Identify which cell holds the provided text, then report its [X, Y] central coordinate. 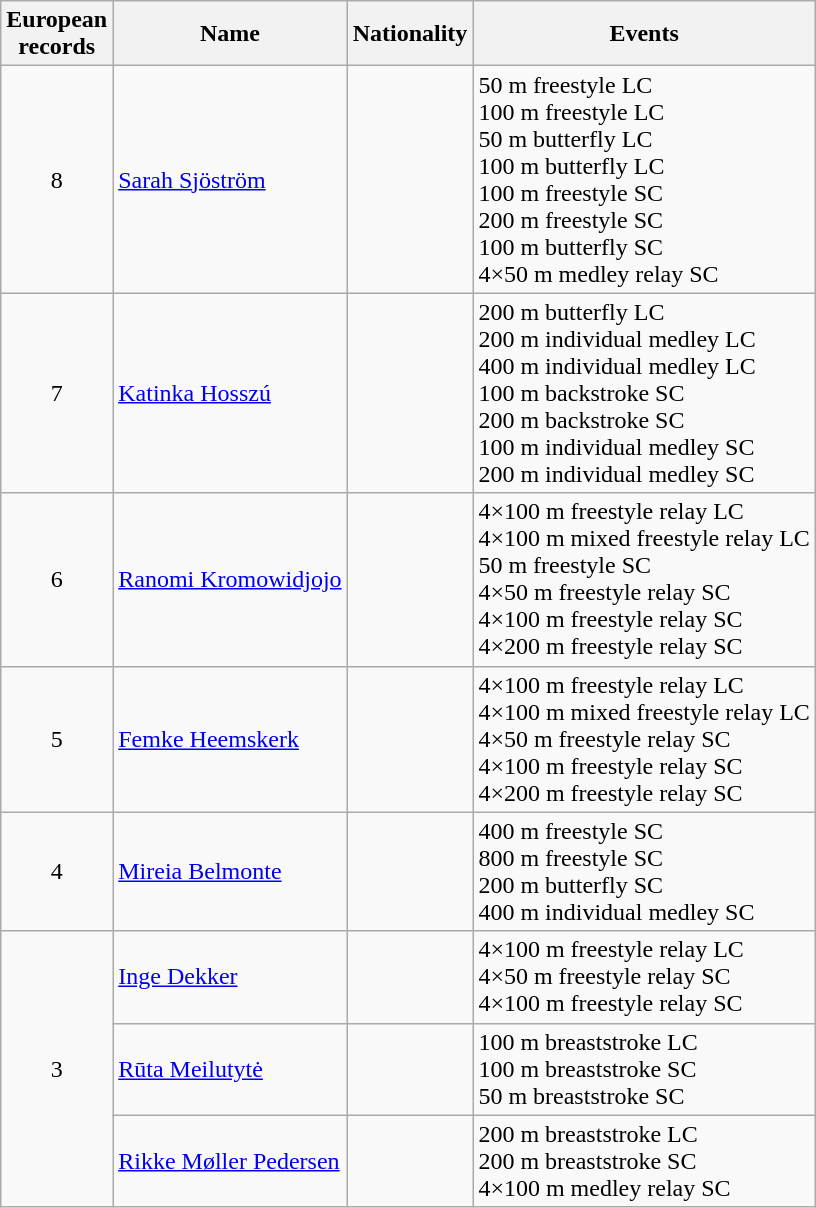
Mireia Belmonte [230, 872]
4×100 m freestyle relay LC4×50 m freestyle relay SC4×100 m freestyle relay SC [644, 977]
Sarah Sjöström [230, 180]
400 m freestyle SC800 m freestyle SC200 m butterfly SC400 m individual medley SC [644, 872]
50 m freestyle LC100 m freestyle LC50 m butterfly LC100 m butterfly LC100 m freestyle SC 200 m freestyle SC100 m butterfly SC4×50 m medley relay SC [644, 180]
Rikke Møller Pedersen [230, 1161]
4 [57, 872]
3 [57, 1069]
Rūta Meilutytė [230, 1069]
Inge Dekker [230, 977]
Katinka Hosszú [230, 393]
100 m breaststroke LC100 m breaststroke SC50 m breaststroke SC [644, 1069]
8 [57, 180]
Femke Heemskerk [230, 739]
200 m breaststroke LC200 m breaststroke SC4×100 m medley relay SC [644, 1161]
Name [230, 34]
Events [644, 34]
4×100 m freestyle relay LC4×100 m mixed freestyle relay LC4×50 m freestyle relay SC4×100 m freestyle relay SC4×200 m freestyle relay SC [644, 739]
7 [57, 393]
5 [57, 739]
Ranomi Kromowidjojo [230, 580]
6 [57, 580]
European records [57, 34]
Nationality [410, 34]
